For the text-containing cell, return its midpoint in [X, Y] coordinate format. 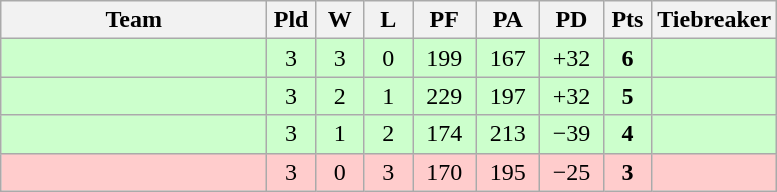
Pts [628, 20]
Team [134, 20]
229 [444, 96]
−39 [572, 134]
167 [508, 58]
197 [508, 96]
5 [628, 96]
4 [628, 134]
213 [508, 134]
170 [444, 172]
PF [444, 20]
PD [572, 20]
−25 [572, 172]
L [388, 20]
195 [508, 172]
199 [444, 58]
Pld [292, 20]
W [340, 20]
6 [628, 58]
Tiebreaker [714, 20]
PA [508, 20]
174 [444, 134]
